For the text-containing cell, return its midpoint in [x, y] coordinate format. 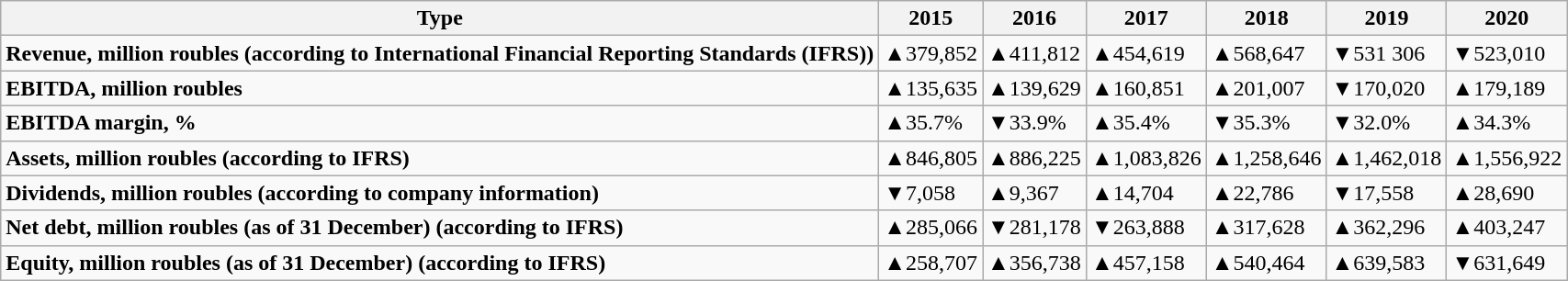
▼32.0% [1387, 123]
▲9,367 [1034, 193]
▲362,296 [1387, 228]
▲1,556,922 [1506, 158]
▼170,020 [1387, 88]
▲139,629 [1034, 88]
▲356,738 [1034, 263]
▲886,225 [1034, 158]
Revenue, million roubles (according to International Financial Reporting Standards (IFRS)) [440, 53]
▲457,158 [1146, 263]
▲568,647 [1266, 53]
▲35.7% [931, 123]
▲639,583 [1387, 263]
EBITDA, million roubles [440, 88]
▲1,083,826 [1146, 158]
▲454,619 [1146, 53]
2015 [931, 18]
▲160,851 [1146, 88]
▲1,462,018 [1387, 158]
▲846,805 [931, 158]
▼33.9% [1034, 123]
2019 [1387, 18]
▲28,690 [1506, 193]
2016 [1034, 18]
2018 [1266, 18]
▲179,189 [1506, 88]
▲403,247 [1506, 228]
▲14,704 [1146, 193]
2020 [1506, 18]
Assets, million roubles (according to IFRS) [440, 158]
▲1,258,646 [1266, 158]
Type [440, 18]
▲379,852 [931, 53]
▲285,066 [931, 228]
▲35.4% [1146, 123]
Dividends, million roubles (according to company information) [440, 193]
2017 [1146, 18]
▼631,649 [1506, 263]
▲22,786 [1266, 193]
▼35.3% [1266, 123]
Net debt, million roubles (as of 31 December) (according to IFRS) [440, 228]
▼523,010 [1506, 53]
▲201,007 [1266, 88]
▲540,464 [1266, 263]
Equity, million roubles (as of 31 December) (according to IFRS) [440, 263]
▲258,707 [931, 263]
▲135,635 [931, 88]
▲317,628 [1266, 228]
▼7,058 [931, 193]
▲34.3% [1506, 123]
▼263,888 [1146, 228]
▼281,178 [1034, 228]
▼17,558 [1387, 193]
▲411,812 [1034, 53]
EBITDA margin, % [440, 123]
▼531 306 [1387, 53]
